Find where the given text appears and provide that cell's center as (x, y) coordinate. 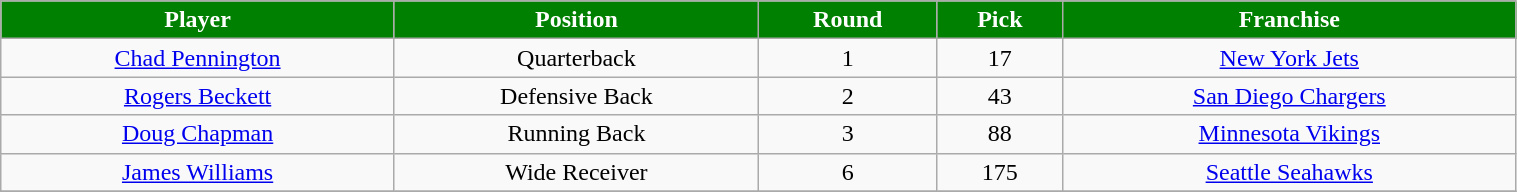
San Diego Chargers (1290, 96)
17 (1000, 58)
James Williams (198, 172)
Defensive Back (576, 96)
175 (1000, 172)
Round (848, 20)
Franchise (1290, 20)
New York Jets (1290, 58)
Quarterback (576, 58)
Minnesota Vikings (1290, 134)
Doug Chapman (198, 134)
Rogers Beckett (198, 96)
Player (198, 20)
Position (576, 20)
Pick (1000, 20)
6 (848, 172)
Running Back (576, 134)
3 (848, 134)
88 (1000, 134)
Wide Receiver (576, 172)
Seattle Seahawks (1290, 172)
43 (1000, 96)
Chad Pennington (198, 58)
1 (848, 58)
2 (848, 96)
